Scan for the cell matching the given text and deliver its [X, Y] coordinate at center. 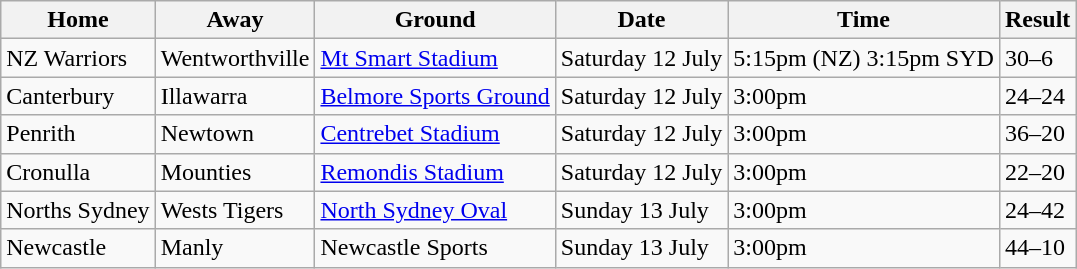
Newtown [235, 134]
Wests Tigers [235, 210]
22–20 [1037, 172]
Mounties [235, 172]
24–24 [1037, 96]
NZ Warriors [78, 58]
Manly [235, 248]
Result [1037, 20]
Cronulla [78, 172]
Belmore Sports Ground [435, 96]
Ground [435, 20]
Remondis Stadium [435, 172]
Home [78, 20]
Newcastle [78, 248]
Wentworthville [235, 58]
24–42 [1037, 210]
36–20 [1037, 134]
Mt Smart Stadium [435, 58]
Canterbury [78, 96]
Newcastle Sports [435, 248]
North Sydney Oval [435, 210]
44–10 [1037, 248]
Norths Sydney [78, 210]
Date [641, 20]
Centrebet Stadium [435, 134]
5:15pm (NZ) 3:15pm SYD [864, 58]
Penrith [78, 134]
Time [864, 20]
Away [235, 20]
30–6 [1037, 58]
Illawarra [235, 96]
